Extract the (X, Y) coordinate from the center of the cell holding the provided text.  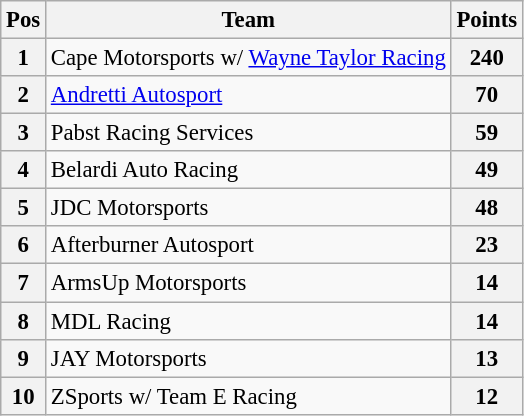
9 (24, 358)
ZSports w/ Team E Racing (249, 396)
48 (486, 208)
ArmsUp Motorsports (249, 283)
59 (486, 133)
240 (486, 58)
3 (24, 133)
7 (24, 283)
Points (486, 20)
70 (486, 95)
Pabst Racing Services (249, 133)
JAY Motorsports (249, 358)
6 (24, 245)
1 (24, 58)
Team (249, 20)
8 (24, 321)
5 (24, 208)
Afterburner Autosport (249, 245)
Cape Motorsports w/ Wayne Taylor Racing (249, 58)
12 (486, 396)
49 (486, 170)
MDL Racing (249, 321)
13 (486, 358)
Belardi Auto Racing (249, 170)
23 (486, 245)
Andretti Autosport (249, 95)
JDC Motorsports (249, 208)
Pos (24, 20)
2 (24, 95)
4 (24, 170)
10 (24, 396)
